For the text-containing cell, return its midpoint in [X, Y] coordinate format. 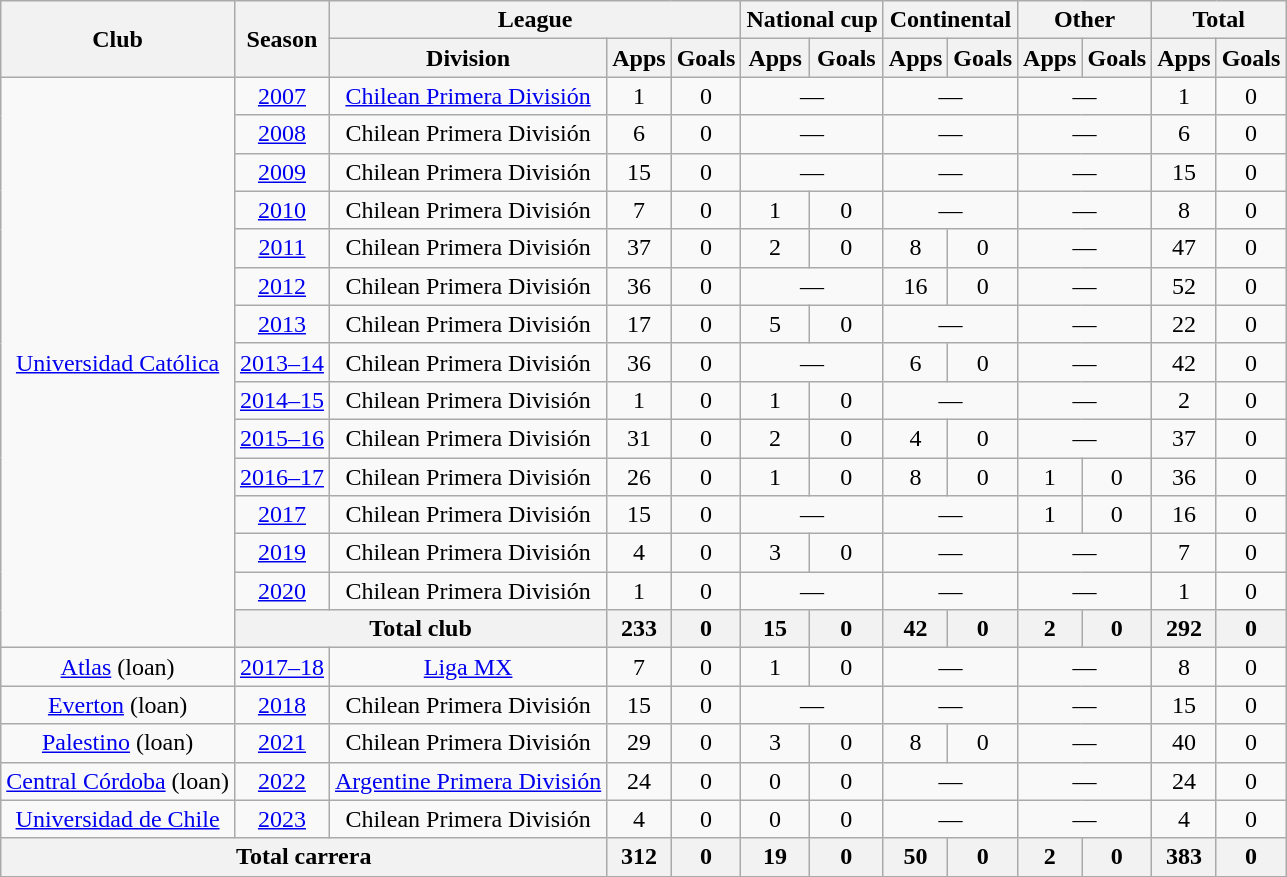
2013 [282, 324]
Club [118, 39]
2009 [282, 172]
2019 [282, 553]
40 [1184, 743]
2007 [282, 96]
2014–15 [282, 400]
312 [639, 857]
2015–16 [282, 438]
Everton (loan) [118, 705]
17 [639, 324]
233 [639, 629]
52 [1184, 286]
Liga MX [468, 667]
19 [775, 857]
Palestino (loan) [118, 743]
2011 [282, 248]
2018 [282, 705]
National cup [812, 20]
Season [282, 39]
2010 [282, 210]
47 [1184, 248]
Division [468, 58]
2020 [282, 591]
2012 [282, 286]
2023 [282, 819]
29 [639, 743]
26 [639, 477]
League [534, 20]
Total [1219, 20]
Total carrera [304, 857]
Other [1085, 20]
Universidad de Chile [118, 819]
22 [1184, 324]
Central Córdoba (loan) [118, 781]
2017 [282, 515]
2013–14 [282, 362]
2008 [282, 134]
2022 [282, 781]
Argentine Primera División [468, 781]
2017–18 [282, 667]
292 [1184, 629]
50 [915, 857]
Continental [950, 20]
Total club [420, 629]
Atlas (loan) [118, 667]
31 [639, 438]
383 [1184, 857]
Universidad Católica [118, 362]
5 [775, 324]
2021 [282, 743]
2016–17 [282, 477]
